Identify which cell holds the provided text, then report its [X, Y] central coordinate. 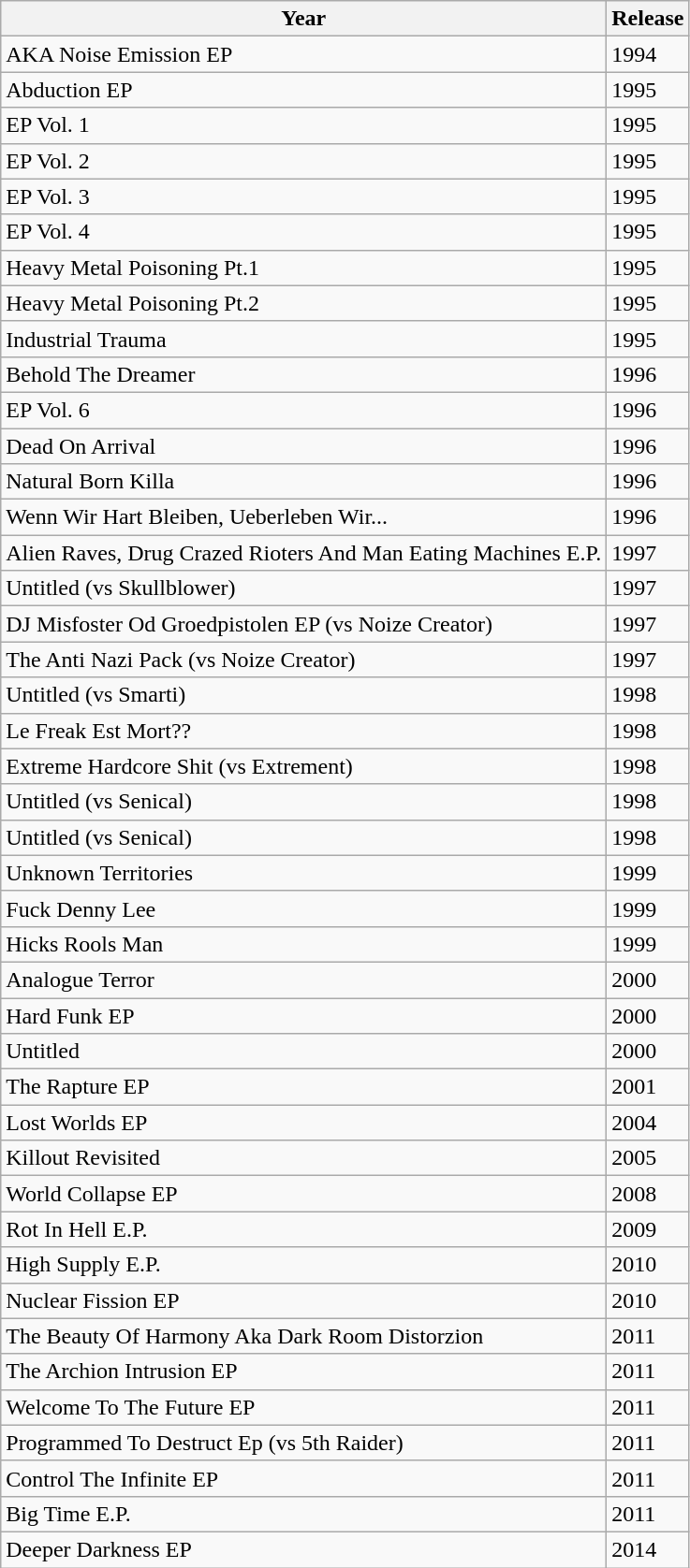
Analogue Terror [303, 980]
EP Vol. 3 [303, 196]
The Beauty Of Harmony Aka Dark Room Distorzion [303, 1336]
Welcome To The Future EP [303, 1407]
High Supply E.P. [303, 1265]
The Anti Nazi Pack (vs Noize Creator) [303, 660]
Year [303, 19]
Alien Raves, Drug Crazed Rioters And Man Eating Machines E.P. [303, 553]
Untitled (vs Smarti) [303, 695]
EP Vol. 2 [303, 161]
Wenn Wir Hart Bleiben, Ueberleben Wir... [303, 517]
Extreme Hardcore Shit (vs Extrement) [303, 766]
The Rapture EP [303, 1087]
The Archion Intrusion EP [303, 1372]
1994 [648, 54]
EP Vol. 6 [303, 410]
Heavy Metal Poisoning Pt.2 [303, 303]
2014 [648, 1549]
Hicks Rools Man [303, 944]
Untitled [303, 1052]
2001 [648, 1087]
2009 [648, 1229]
Industrial Trauma [303, 339]
Behold The Dreamer [303, 374]
Hard Funk EP [303, 1015]
Release [648, 19]
EP Vol. 4 [303, 232]
Programmed To Destruct Ep (vs 5th Raider) [303, 1443]
Untitled (vs Skullblower) [303, 588]
Unknown Territories [303, 873]
Control The Infinite EP [303, 1478]
Killout Revisited [303, 1158]
Abduction EP [303, 90]
Rot In Hell E.P. [303, 1229]
Lost Worlds EP [303, 1123]
AKA Noise Emission EP [303, 54]
Nuclear Fission EP [303, 1300]
Deeper Darkness EP [303, 1549]
DJ Misfoster Od Groedpistolen EP (vs Noize Creator) [303, 624]
2005 [648, 1158]
Big Time E.P. [303, 1514]
EP Vol. 1 [303, 125]
2008 [648, 1194]
Natural Born Killa [303, 482]
World Collapse EP [303, 1194]
Dead On Arrival [303, 446]
Heavy Metal Poisoning Pt.1 [303, 268]
2004 [648, 1123]
Le Freak Est Mort?? [303, 731]
Fuck Denny Lee [303, 908]
